Scan for the cell matching the given text and deliver its (X, Y) coordinate at center. 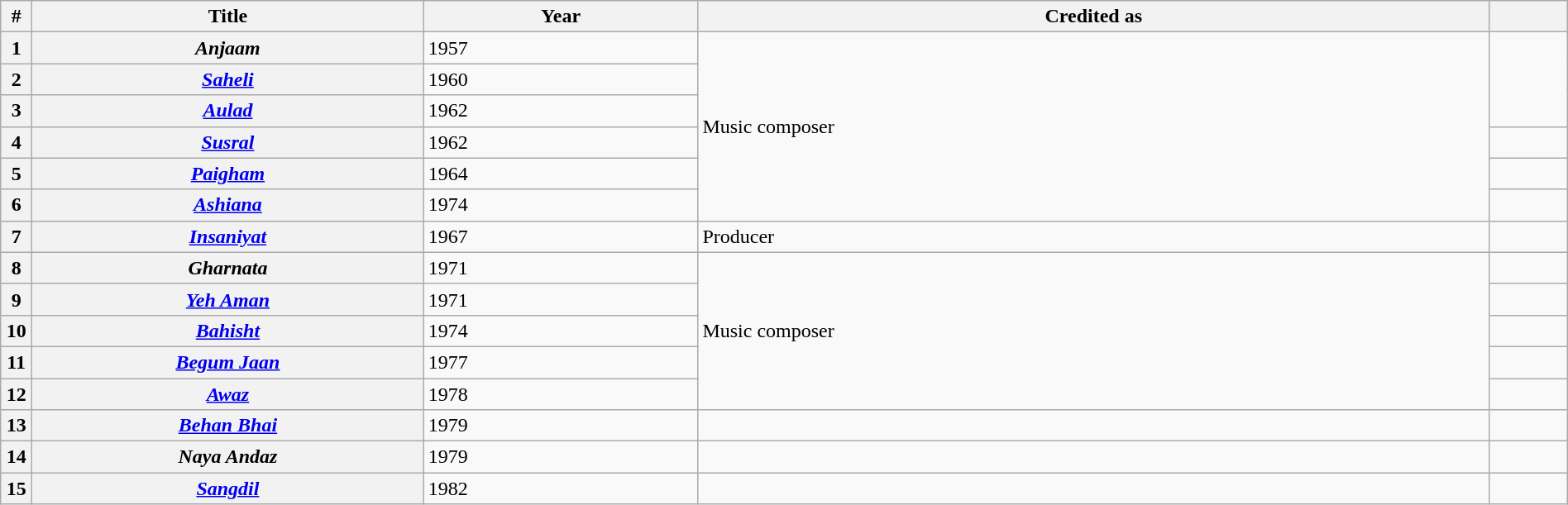
15 (17, 488)
Naya Andaz (228, 457)
Year (561, 17)
1967 (561, 236)
Paigham (228, 174)
Saheli (228, 79)
Gharnata (228, 268)
1978 (561, 394)
Bahisht (228, 331)
1957 (561, 48)
1977 (561, 362)
14 (17, 457)
3 (17, 111)
1982 (561, 488)
5 (17, 174)
Anjaam (228, 48)
Begum Jaan (228, 362)
8 (17, 268)
13 (17, 426)
Awaz (228, 394)
Behan Bhai (228, 426)
Credited as (1093, 17)
1964 (561, 174)
Aulad (228, 111)
1 (17, 48)
9 (17, 299)
7 (17, 236)
1960 (561, 79)
4 (17, 142)
# (17, 17)
11 (17, 362)
Ashiana (228, 205)
Insaniyat (228, 236)
Susral (228, 142)
Title (228, 17)
12 (17, 394)
Yeh Aman (228, 299)
10 (17, 331)
Sangdil (228, 488)
6 (17, 205)
Producer (1093, 236)
2 (17, 79)
